Output the (X, Y) coordinate of the center of the cell containing the given text.  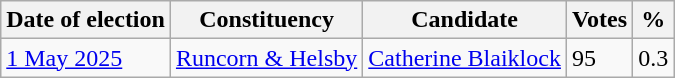
Constituency (266, 20)
Votes (599, 20)
% (654, 20)
Catherine Blaiklock (465, 58)
Date of election (86, 20)
1 May 2025 (86, 58)
Runcorn & Helsby (266, 58)
Candidate (465, 20)
0.3 (654, 58)
95 (599, 58)
